Extract the [x, y] coordinate from the center of the cell holding the provided text.  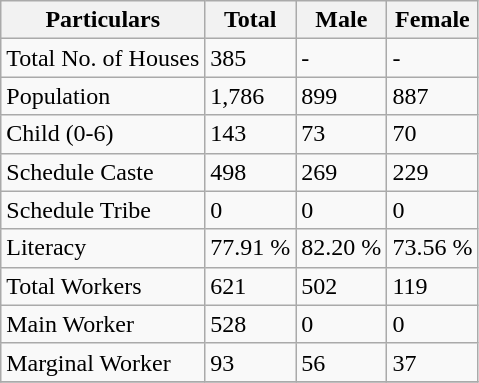
70 [432, 134]
528 [250, 324]
Schedule Caste [103, 172]
73.56 % [432, 248]
Literacy [103, 248]
Total Workers [103, 286]
498 [250, 172]
73 [342, 134]
37 [432, 362]
82.20 % [342, 248]
Main Worker [103, 324]
Female [432, 20]
887 [432, 96]
93 [250, 362]
56 [342, 362]
119 [432, 286]
385 [250, 58]
899 [342, 96]
Male [342, 20]
Particulars [103, 20]
1,786 [250, 96]
Schedule Tribe [103, 210]
229 [432, 172]
Total No. of Houses [103, 58]
Marginal Worker [103, 362]
621 [250, 286]
Total [250, 20]
502 [342, 286]
143 [250, 134]
Population [103, 96]
Child (0-6) [103, 134]
77.91 % [250, 248]
269 [342, 172]
